For the text-containing cell, return its midpoint in (X, Y) coordinate format. 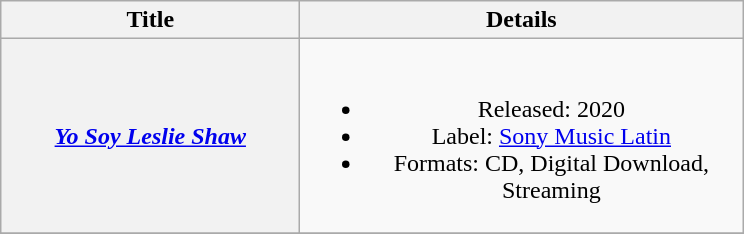
Title (150, 20)
Yo Soy Leslie Shaw (150, 136)
Released: 2020Label: Sony Music LatinFormats: CD, Digital Download, Streaming (522, 136)
Details (522, 20)
